Output the [x, y] coordinate of the center of the cell containing the given text.  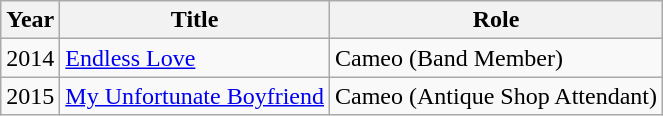
2014 [30, 58]
Role [496, 20]
Cameo (Band Member) [496, 58]
Endless Love [195, 58]
Cameo (Antique Shop Attendant) [496, 96]
2015 [30, 96]
Year [30, 20]
My Unfortunate Boyfriend [195, 96]
Title [195, 20]
